Provide the (X, Y) coordinate of the cell's center where the given text is located.  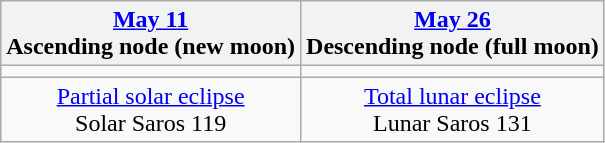
Total lunar eclipseLunar Saros 131 (453, 110)
Partial solar eclipseSolar Saros 119 (151, 110)
May 11Ascending node (new moon) (151, 34)
May 26Descending node (full moon) (453, 34)
